Output the (x, y) coordinate of the center of the cell containing the given text.  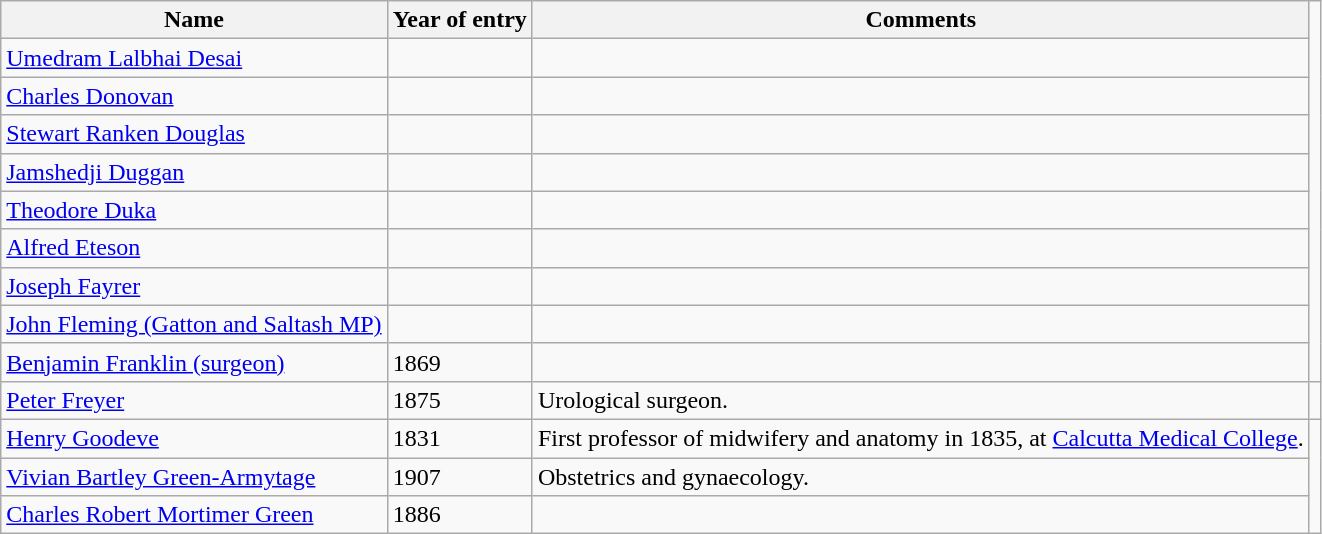
Obstetrics and gynaecology. (920, 477)
Henry Goodeve (194, 438)
Theodore Duka (194, 210)
First professor of midwifery and anatomy in 1835, at Calcutta Medical College. (920, 438)
Urological surgeon. (920, 400)
Joseph Fayrer (194, 286)
Name (194, 20)
Umedram Lalbhai Desai (194, 58)
1875 (460, 400)
Benjamin Franklin (surgeon) (194, 362)
1869 (460, 362)
Jamshedji Duggan (194, 172)
Charles Robert Mortimer Green (194, 515)
1886 (460, 515)
Alfred Eteson (194, 248)
Charles Donovan (194, 96)
Stewart Ranken Douglas (194, 134)
Year of entry (460, 20)
John Fleming (Gatton and Saltash MP) (194, 324)
Peter Freyer (194, 400)
Comments (920, 20)
1907 (460, 477)
Vivian Bartley Green-Armytage (194, 477)
1831 (460, 438)
